Output the (x, y) coordinate of the center of the cell containing the given text.  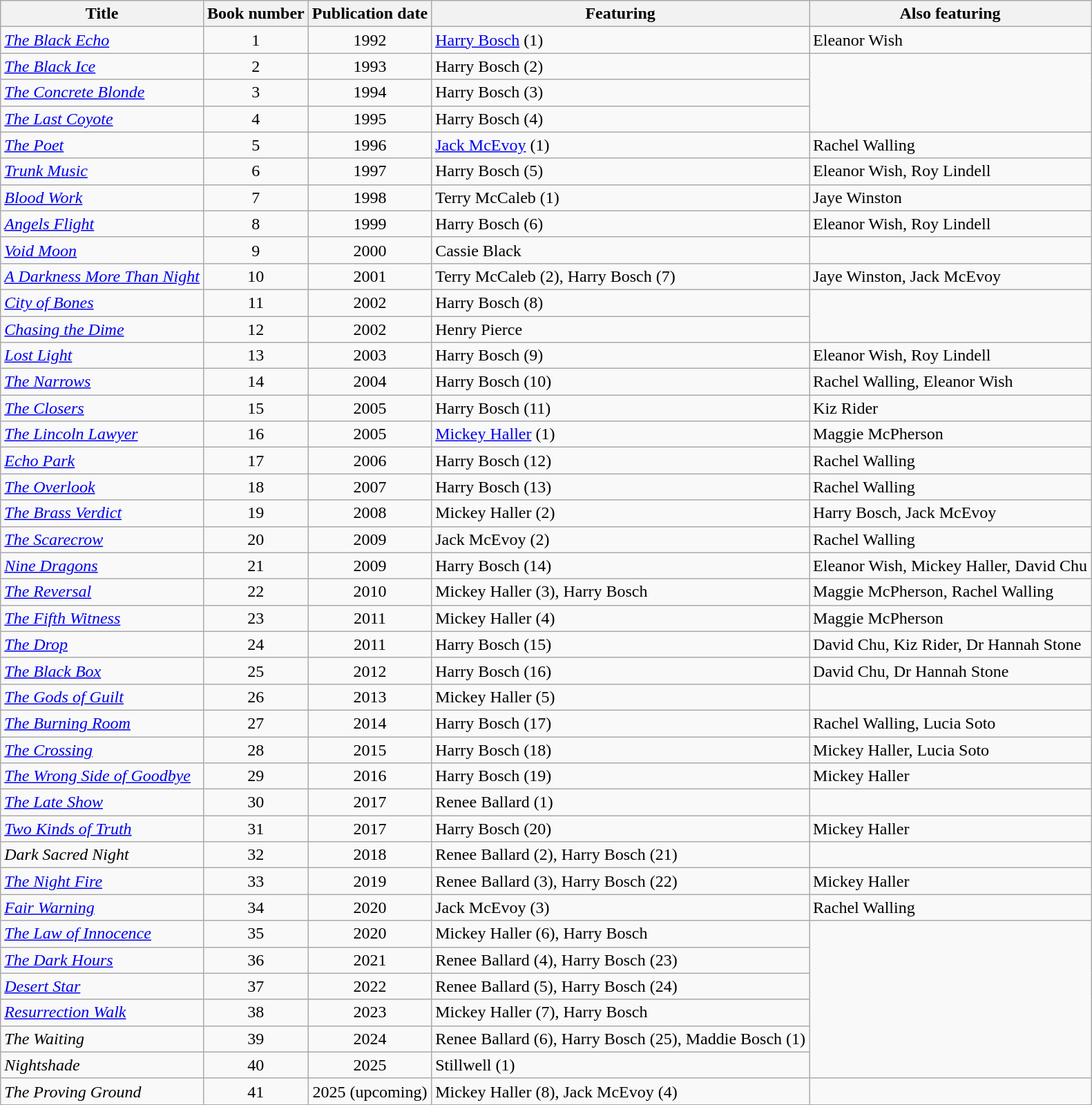
City of Bones (102, 302)
Eleanor Wish (950, 40)
Rachel Walling, Lucia Soto (950, 723)
Rachel Walling, Eleanor Wish (950, 382)
Harry Bosch (3) (620, 93)
Chasing the Dime (102, 329)
1999 (370, 224)
11 (256, 302)
12 (256, 329)
35 (256, 934)
6 (256, 171)
14 (256, 382)
The Closers (102, 408)
Harry Bosch (14) (620, 566)
Echo Park (102, 461)
31 (256, 829)
Mickey Haller (6), Harry Bosch (620, 934)
16 (256, 434)
2000 (370, 250)
Book num­ber (256, 14)
The Reversal (102, 592)
1 (256, 40)
1992 (370, 40)
The Last Coyote (102, 119)
Two Kinds of Truth (102, 829)
Mickey Haller (3), Harry Bosch (620, 592)
2014 (370, 723)
Harry Bosch (8) (620, 302)
Harry Bosch (6) (620, 224)
The Burning Room (102, 723)
2016 (370, 776)
28 (256, 749)
Jaye Winston, Jack McEvoy (950, 276)
Harry Bosch (19) (620, 776)
Harry Bosch (5) (620, 171)
Harry Bosch (9) (620, 356)
1995 (370, 119)
33 (256, 881)
2013 (370, 697)
26 (256, 697)
The Overlook (102, 487)
18 (256, 487)
Stillwell (1) (620, 1065)
Desert Star (102, 986)
Terry McCaleb (2), Harry Bosch (7) (620, 276)
40 (256, 1065)
2022 (370, 986)
The Waiting (102, 1039)
10 (256, 276)
29 (256, 776)
2025 (upcoming) (370, 1091)
Harry Bosch, Jack McEvoy (950, 513)
8 (256, 224)
The Drop (102, 644)
Harry Bosch (1) (620, 40)
30 (256, 803)
41 (256, 1091)
The Lincoln Lawyer (102, 434)
3 (256, 93)
22 (256, 592)
19 (256, 513)
Cassie Black (620, 250)
21 (256, 566)
Lost Light (102, 356)
David Chu, Kiz Rider, Dr Hannah Stone (950, 644)
Eleanor Wish, Mickey Haller, David Chu (950, 566)
The Proving Ground (102, 1091)
Harry Bosch (2) (620, 66)
The Wrong Side of Goodbye (102, 776)
Nine Dragons (102, 566)
Harry Bosch (16) (620, 671)
The Concrete Blonde (102, 93)
15 (256, 408)
Renee Ballard (5), Harry Bosch (24) (620, 986)
Title (102, 14)
Harry Bosch (13) (620, 487)
Mickey Haller (2) (620, 513)
2008 (370, 513)
39 (256, 1039)
Mickey Haller (7), Harry Bosch (620, 1012)
1996 (370, 145)
Dark Sacred Night (102, 855)
Renee Ballard (6), Harry Bosch (25), Maddie Bosch (1) (620, 1039)
13 (256, 356)
Mickey Haller (4) (620, 618)
Harry Bosch (18) (620, 749)
The Gods of Guilt (102, 697)
Jack McEvoy (3) (620, 907)
The Night Fire (102, 881)
Also featuring (950, 14)
Void Moon (102, 250)
The Scarecrow (102, 539)
1993 (370, 66)
2015 (370, 749)
37 (256, 986)
Renee Ballard (2), Harry Bosch (21) (620, 855)
Renee Ballard (1) (620, 803)
Mickey Haller (8), Jack McEvoy (4) (620, 1091)
Harry Bosch (4) (620, 119)
The Late Show (102, 803)
Jaye Winston (950, 198)
A Darkness More Than Night (102, 276)
2004 (370, 382)
David Chu, Dr Hannah Stone (950, 671)
17 (256, 461)
24 (256, 644)
The Crossing (102, 749)
The Black Box (102, 671)
Harry Bosch (10) (620, 382)
Renee Ballard (3), Harry Bosch (22) (620, 881)
2 (256, 66)
Harry Bosch (15) (620, 644)
The Poet (102, 145)
Jack McEvoy (1) (620, 145)
Mickey Haller (1) (620, 434)
Angels Flight (102, 224)
2024 (370, 1039)
Mickey Haller (5) (620, 697)
The Law of Innocence (102, 934)
Kiz Rider (950, 408)
1994 (370, 93)
2023 (370, 1012)
2003 (370, 356)
Featuring (620, 14)
The Dark Hours (102, 960)
9 (256, 250)
Maggie McPherson, Rachel Walling (950, 592)
2018 (370, 855)
Resurrection Walk (102, 1012)
Harry Bosch (11) (620, 408)
2001 (370, 276)
38 (256, 1012)
23 (256, 618)
2025 (370, 1065)
1997 (370, 171)
27 (256, 723)
The Fifth Witness (102, 618)
Mickey Haller, Lucia Soto (950, 749)
The Narrows (102, 382)
32 (256, 855)
Henry Pierce (620, 329)
Fair Warning (102, 907)
2021 (370, 960)
Nightshade (102, 1065)
25 (256, 671)
Harry Bosch (20) (620, 829)
Jack McEvoy (2) (620, 539)
The Brass Verdict (102, 513)
34 (256, 907)
Trunk Music (102, 171)
Harry Bosch (17) (620, 723)
Pub­li­ca­tion date (370, 14)
Renee Ballard (4), Harry Bosch (23) (620, 960)
Blood Work (102, 198)
Harry Bosch (12) (620, 461)
2006 (370, 461)
4 (256, 119)
5 (256, 145)
1998 (370, 198)
2007 (370, 487)
7 (256, 198)
2010 (370, 592)
2019 (370, 881)
20 (256, 539)
The Black Echo (102, 40)
36 (256, 960)
Terry McCaleb (1) (620, 198)
The Black Ice (102, 66)
2012 (370, 671)
